Pinpoint the cell where the given text exists, returning its [X, Y] midpoint coordinate. 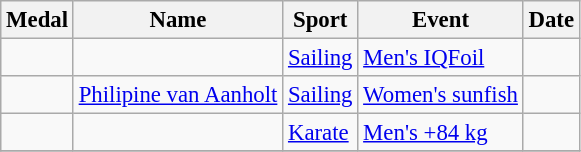
Men's +84 kg [440, 133]
Date [551, 20]
Women's sunfish [440, 95]
Name [178, 20]
Men's IQFoil [440, 58]
Medal [38, 20]
Event [440, 20]
Karate [320, 133]
Sport [320, 20]
Philipine van Aanholt [178, 95]
